From the cell containing the given text, extract its center point as [X, Y] coordinate. 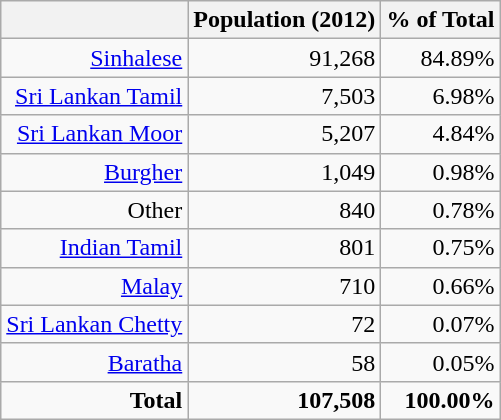
Indian Tamil [94, 248]
0.05% [440, 362]
0.98% [440, 172]
5,207 [284, 134]
Sri Lankan Chetty [94, 324]
840 [284, 210]
0.66% [440, 286]
7,503 [284, 96]
72 [284, 324]
Burgher [94, 172]
Population (2012) [284, 20]
Total [94, 400]
0.75% [440, 248]
0.78% [440, 210]
Baratha [94, 362]
100.00% [440, 400]
Sri Lankan Moor [94, 134]
Sinhalese [94, 58]
58 [284, 362]
801 [284, 248]
1,049 [284, 172]
107,508 [284, 400]
Other [94, 210]
710 [284, 286]
Sri Lankan Tamil [94, 96]
0.07% [440, 324]
84.89% [440, 58]
6.98% [440, 96]
% of Total [440, 20]
91,268 [284, 58]
Malay [94, 286]
4.84% [440, 134]
